Extract the (x, y) coordinate from the center of the cell holding the provided text.  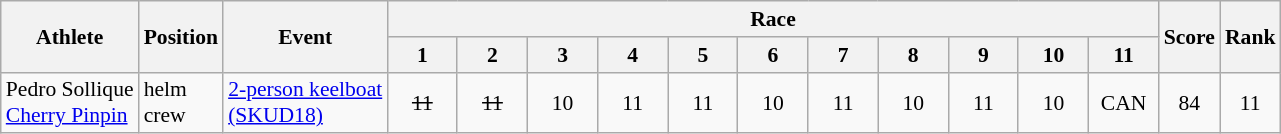
84 (1190, 102)
Race (772, 19)
Pedro SolliqueCherry Pinpin (70, 102)
1 (422, 55)
5 (703, 55)
9 (983, 55)
6 (773, 55)
Score (1190, 36)
4 (633, 55)
2-person keelboat(SKUD18) (305, 102)
CAN (1124, 102)
7 (843, 55)
2 (492, 55)
Position (181, 36)
Rank (1250, 36)
Event (305, 36)
Athlete (70, 36)
3 (563, 55)
8 (913, 55)
helmcrew (181, 102)
